Return [X, Y] of the center of cell containing provided text 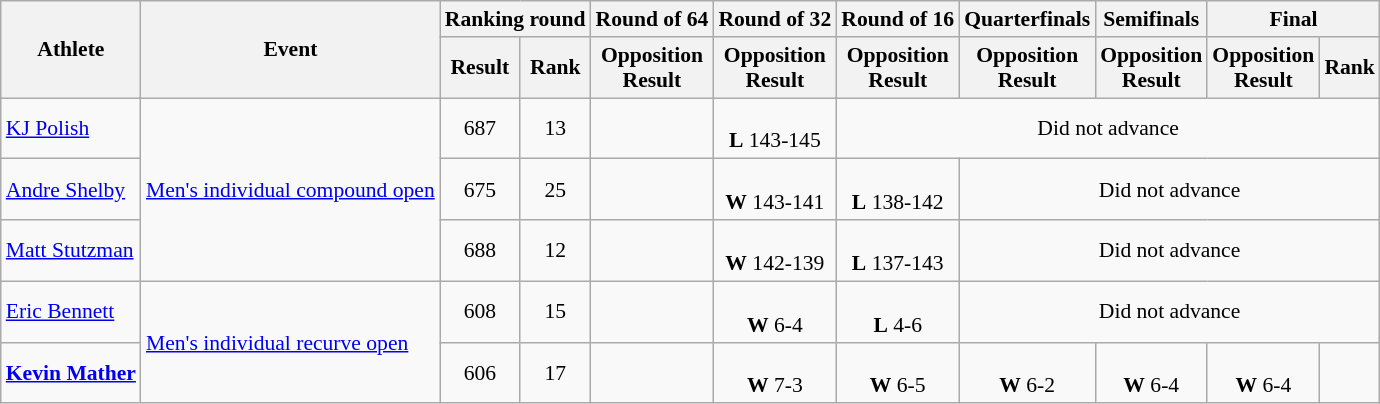
Men's individual recurve open [290, 342]
Kevin Mather [71, 372]
Ranking round [516, 19]
W 6-2 [1027, 372]
Round of 64 [652, 19]
608 [480, 312]
W 143-141 [774, 190]
L 138-142 [898, 190]
Round of 32 [774, 19]
W 6-5 [898, 372]
17 [555, 372]
675 [480, 190]
KJ Polish [71, 128]
15 [555, 312]
Andre Shelby [71, 190]
606 [480, 372]
687 [480, 128]
Result [480, 68]
Round of 16 [898, 19]
Quarterfinals [1027, 19]
Men's individual compound open [290, 190]
L 137-143 [898, 250]
25 [555, 190]
13 [555, 128]
W 7-3 [774, 372]
Eric Bennett [71, 312]
Semifinals [1151, 19]
688 [480, 250]
Athlete [71, 50]
Final [1294, 19]
12 [555, 250]
L 143-145 [774, 128]
Event [290, 50]
Matt Stutzman [71, 250]
W 142-139 [774, 250]
L 4-6 [898, 312]
